Detect which cell encompasses the target text, then output its (x, y) center coordinate. 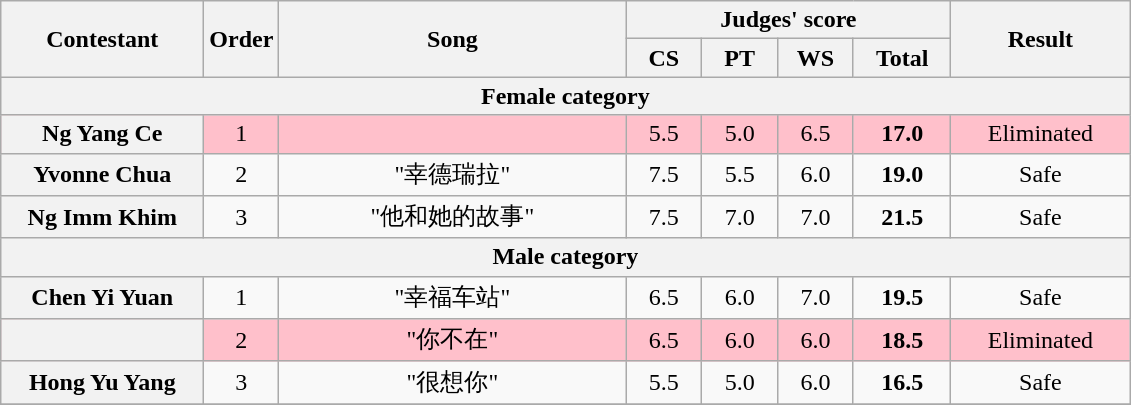
Judges' score (788, 20)
"很想你" (452, 382)
Male category (566, 257)
WS (816, 58)
17.0 (902, 134)
19.0 (902, 174)
"他和她的故事" (452, 218)
Order (242, 39)
16.5 (902, 382)
Yvonne Chua (102, 174)
"幸德瑞拉" (452, 174)
Hong Yu Yang (102, 382)
"幸福车站" (452, 298)
CS (664, 58)
Female category (566, 96)
Contestant (102, 39)
Ng Yang Ce (102, 134)
Chen Yi Yuan (102, 298)
Song (452, 39)
Total (902, 58)
"你不在" (452, 340)
18.5 (902, 340)
PT (740, 58)
21.5 (902, 218)
Result (1040, 39)
19.5 (902, 298)
Ng Imm Khim (102, 218)
